Identify which cell holds the provided text, then report its (X, Y) central coordinate. 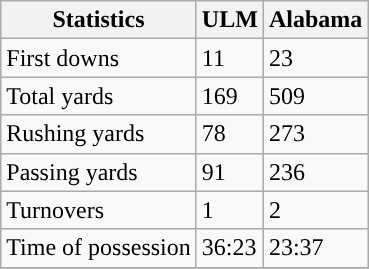
2 (315, 210)
Rushing yards (99, 134)
23 (315, 58)
509 (315, 96)
169 (230, 96)
273 (315, 134)
Passing yards (99, 172)
36:23 (230, 248)
Total yards (99, 96)
1 (230, 210)
ULM (230, 20)
Time of possession (99, 248)
Alabama (315, 20)
First downs (99, 58)
236 (315, 172)
78 (230, 134)
Statistics (99, 20)
91 (230, 172)
Turnovers (99, 210)
23:37 (315, 248)
11 (230, 58)
